Return the (x, y) coordinate for the center point of the cell that contains the specified text.  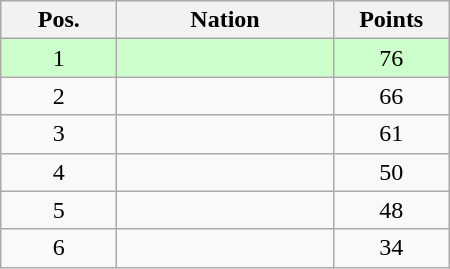
48 (391, 210)
1 (59, 58)
76 (391, 58)
Nation (225, 20)
61 (391, 134)
34 (391, 248)
Pos. (59, 20)
50 (391, 172)
5 (59, 210)
3 (59, 134)
66 (391, 96)
Points (391, 20)
6 (59, 248)
2 (59, 96)
4 (59, 172)
